Return (X, Y) of the center of cell containing provided text 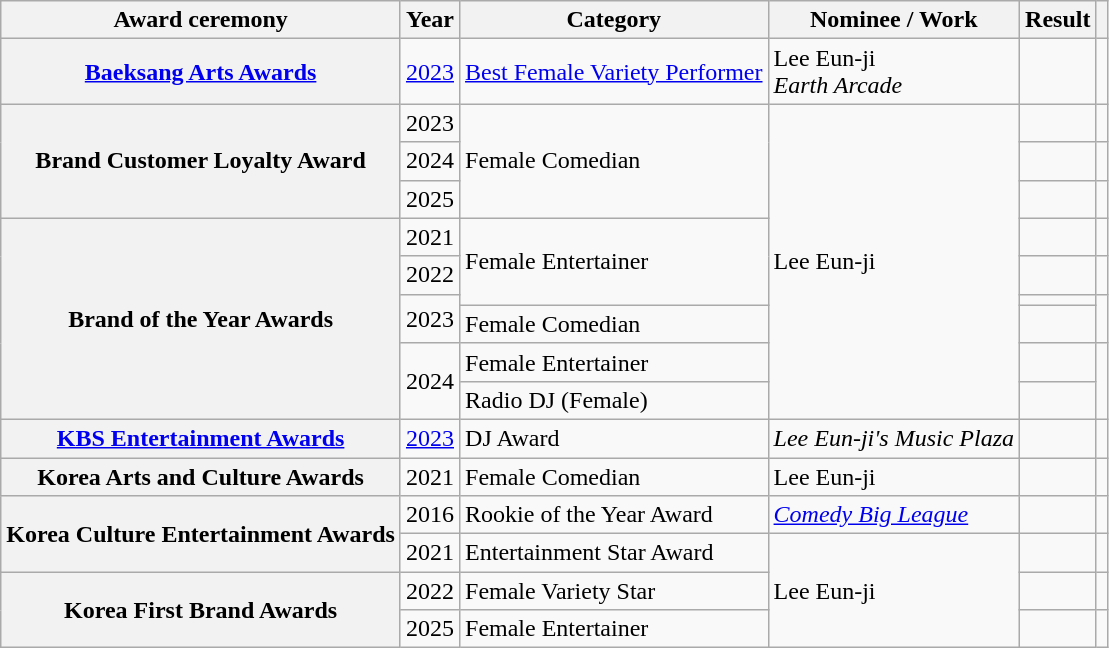
Baeksang Arts Awards (201, 72)
Best Female Variety Performer (614, 72)
Korea Arts and Culture Awards (201, 477)
Brand of the Year Awards (201, 318)
Entertainment Star Award (614, 553)
2016 (430, 515)
Year (430, 20)
Nominee / Work (894, 20)
KBS Entertainment Awards (201, 438)
DJ Award (614, 438)
Rookie of the Year Award (614, 515)
Female Variety Star (614, 591)
Korea Culture Entertainment Awards (201, 534)
Award ceremony (201, 20)
Result (1058, 20)
Category (614, 20)
Brand Customer Loyalty Award (201, 161)
Korea First Brand Awards (201, 610)
Lee Eun-ji Earth Arcade (894, 72)
Radio DJ (Female) (614, 400)
Comedy Big League (894, 515)
Lee Eun-ji's Music Plaza (894, 438)
